Scan for the cell matching the given text and deliver its (x, y) coordinate at center. 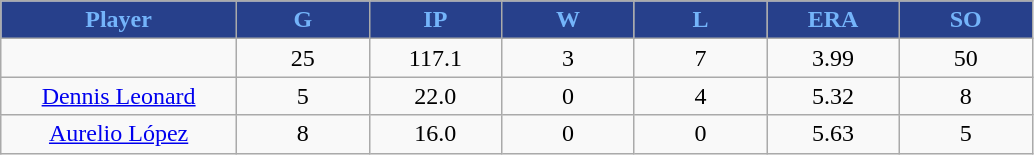
3.99 (834, 58)
16.0 (436, 134)
50 (966, 58)
Aurelio López (119, 134)
117.1 (436, 58)
5.63 (834, 134)
Player (119, 20)
25 (302, 58)
5.32 (834, 96)
4 (700, 96)
Dennis Leonard (119, 96)
L (700, 20)
3 (568, 58)
IP (436, 20)
W (568, 20)
G (302, 20)
7 (700, 58)
22.0 (436, 96)
SO (966, 20)
ERA (834, 20)
